Return the (X, Y) coordinate for the center point of the cell that contains the specified text.  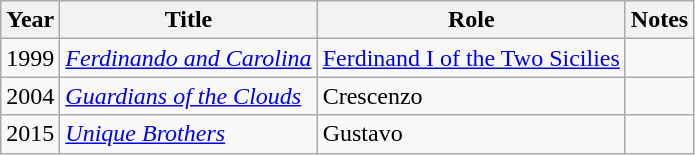
Notes (659, 20)
Unique Brothers (188, 134)
Ferdinando and Carolina (188, 58)
Crescenzo (471, 96)
Gustavo (471, 134)
Year (30, 20)
2004 (30, 96)
1999 (30, 58)
2015 (30, 134)
Guardians of the Clouds (188, 96)
Title (188, 20)
Ferdinand I of the Two Sicilies (471, 58)
Role (471, 20)
